Return [x, y] of the center of cell containing provided text 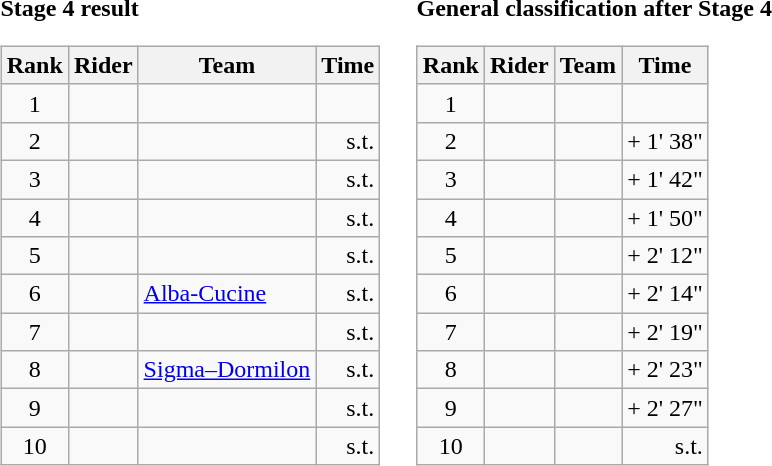
+ 1' 50" [666, 217]
+ 2' 19" [666, 332]
Sigma–Dormilon [227, 370]
Alba-Cucine [227, 294]
+ 2' 12" [666, 256]
+ 1' 38" [666, 141]
+ 2' 23" [666, 370]
+ 2' 14" [666, 294]
+ 1' 42" [666, 179]
+ 2' 27" [666, 408]
